Extract the [x, y] coordinate from the center of the cell holding the provided text.  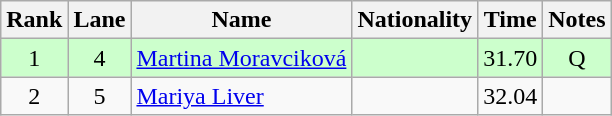
2 [34, 96]
Mariya Liver [242, 96]
Martina Moravciková [242, 58]
5 [100, 96]
Q [577, 58]
Nationality [415, 20]
32.04 [510, 96]
Time [510, 20]
31.70 [510, 58]
1 [34, 58]
Lane [100, 20]
Rank [34, 20]
Name [242, 20]
Notes [577, 20]
4 [100, 58]
